Pinpoint the cell where the given text exists, returning its (x, y) midpoint coordinate. 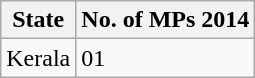
Kerala (38, 58)
No. of MPs 2014 (166, 20)
State (38, 20)
01 (166, 58)
